Find where the given text appears and provide that cell's center as [X, Y] coordinate. 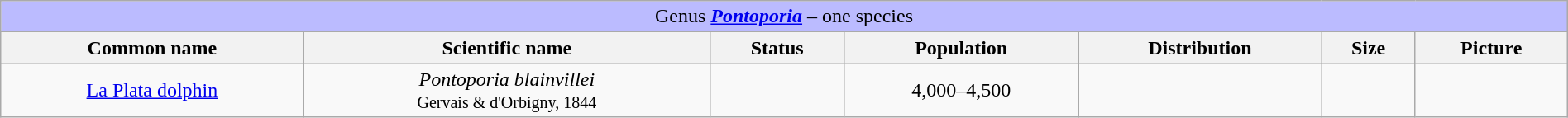
4,000–4,500 [961, 91]
Genus Pontoporia – one species [784, 17]
Status [777, 48]
Size [1368, 48]
Population [961, 48]
Scientific name [507, 48]
Picture [1491, 48]
Pontoporia blainvilleiGervais & d'Orbigny, 1844 [507, 91]
Common name [152, 48]
Distribution [1200, 48]
La Plata dolphin [152, 91]
